Pinpoint the cell where the given text exists, returning its (X, Y) midpoint coordinate. 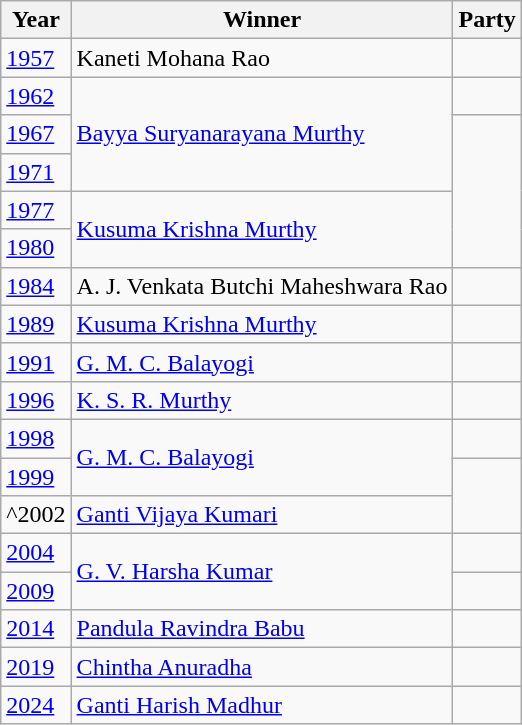
1991 (36, 362)
Chintha Anuradha (262, 667)
1967 (36, 134)
1977 (36, 210)
Year (36, 20)
1962 (36, 96)
Kaneti Mohana Rao (262, 58)
A. J. Venkata Butchi Maheshwara Rao (262, 286)
2014 (36, 629)
1971 (36, 172)
G. V. Harsha Kumar (262, 572)
Winner (262, 20)
1999 (36, 477)
1989 (36, 324)
1980 (36, 248)
1996 (36, 400)
Party (487, 20)
1957 (36, 58)
^2002 (36, 515)
Bayya Suryanarayana Murthy (262, 134)
2019 (36, 667)
Ganti Harish Madhur (262, 705)
1984 (36, 286)
1998 (36, 438)
2024 (36, 705)
Pandula Ravindra Babu (262, 629)
2004 (36, 553)
K. S. R. Murthy (262, 400)
2009 (36, 591)
Ganti Vijaya Kumari (262, 515)
